Find where the given text appears and provide that cell's center as (x, y) coordinate. 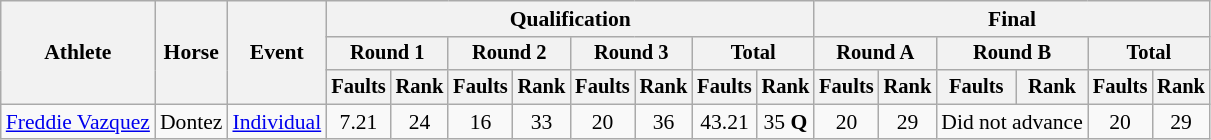
Qualification (570, 19)
Round 3 (631, 54)
36 (664, 122)
Dontez (191, 122)
33 (542, 122)
Final (1012, 19)
Event (276, 52)
Freddie Vazquez (78, 122)
Athlete (78, 52)
Round 2 (509, 54)
7.21 (358, 122)
Round A (875, 54)
Round B (1012, 54)
Horse (191, 52)
16 (480, 122)
35 Q (786, 122)
43.21 (724, 122)
Round 1 (387, 54)
Individual (276, 122)
24 (420, 122)
Did not advance (1012, 122)
